Provide the (x, y) coordinate of the cell's center where the given text is located.  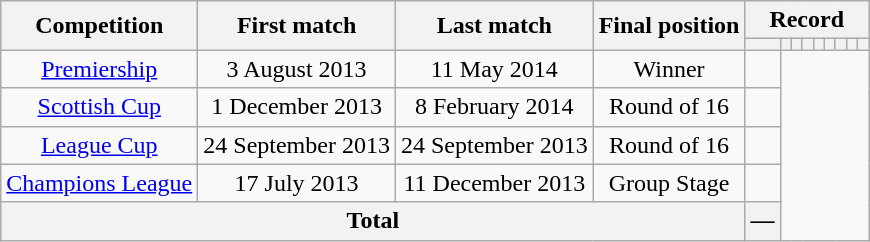
8 February 2014 (494, 107)
Premiership (100, 69)
Total (373, 221)
Champions League (100, 183)
17 July 2013 (297, 183)
3 August 2013 (297, 69)
Record (807, 20)
11 May 2014 (494, 69)
Scottish Cup (100, 107)
1 December 2013 (297, 107)
League Cup (100, 145)
Competition (100, 26)
Group Stage (669, 183)
Last match (494, 26)
Winner (669, 69)
Final position (669, 26)
— (762, 221)
11 December 2013 (494, 183)
First match (297, 26)
